Output the (x, y) coordinate of the center of the cell containing the given text.  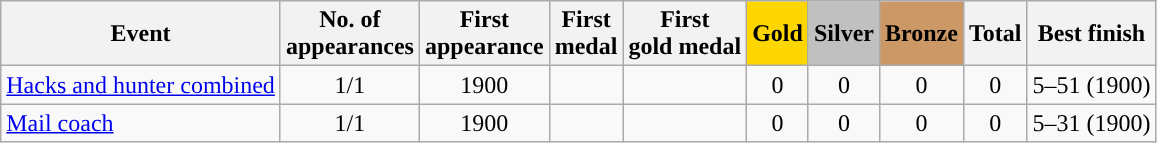
Bronze (921, 34)
Firstmedal (586, 34)
Event (141, 34)
Gold (778, 34)
Mail coach (141, 123)
5–31 (1900) (1092, 123)
5–51 (1900) (1092, 85)
Total (995, 34)
Hacks and hunter combined (141, 85)
Firstgold medal (685, 34)
Best finish (1092, 34)
Silver (844, 34)
No. ofappearances (350, 34)
Firstappearance (484, 34)
